Return [X, Y] of the center of cell containing provided text 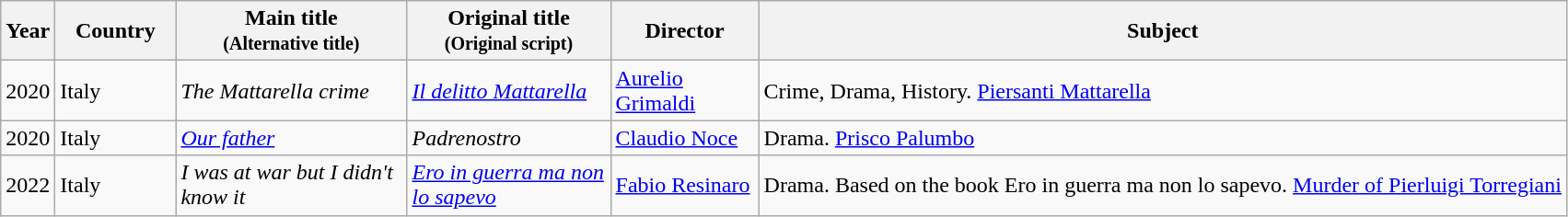
Padrenostro [508, 138]
Our father [291, 138]
Drama. Prisco Palumbo [1162, 138]
Il delitto Mattarella [508, 90]
Aurelio Grimaldi [685, 90]
Drama. Based on the book Ero in guerra ma non lo sapevo. Murder of Pierluigi Torregiani [1162, 186]
Ero in guerra ma non lo sapevo [508, 186]
Crime, Drama, History. Piersanti Mattarella [1162, 90]
Subject [1162, 31]
2022 [28, 186]
Year [28, 31]
Claudio Noce [685, 138]
Director [685, 31]
Main title(Alternative title) [291, 31]
Country [116, 31]
Fabio Resinaro [685, 186]
I was at war but I didn't know it [291, 186]
Original title(Original script) [508, 31]
The Mattarella crime [291, 90]
